Locate the cell with the specified text and output its (X, Y) center coordinate. 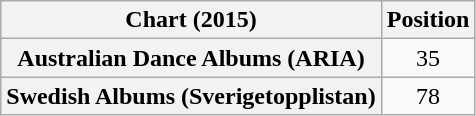
Chart (2015) (191, 20)
Position (428, 20)
78 (428, 96)
Swedish Albums (Sverigetopplistan) (191, 96)
35 (428, 58)
Australian Dance Albums (ARIA) (191, 58)
